Return [x, y] of the center of cell containing provided text 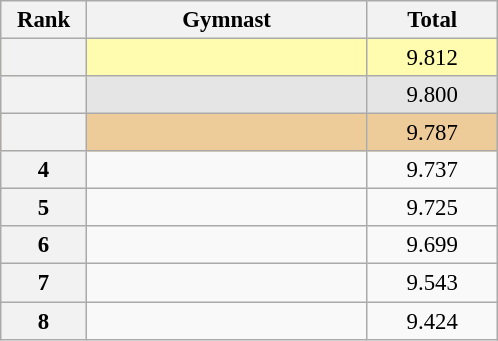
5 [44, 208]
Rank [44, 20]
4 [44, 170]
9.725 [432, 208]
8 [44, 321]
9.424 [432, 321]
7 [44, 283]
9.543 [432, 283]
9.737 [432, 170]
9.699 [432, 245]
9.812 [432, 58]
Total [432, 20]
9.800 [432, 95]
9.787 [432, 133]
6 [44, 245]
Gymnast [226, 20]
